Extract the (X, Y) coordinate from the center of the cell holding the provided text.  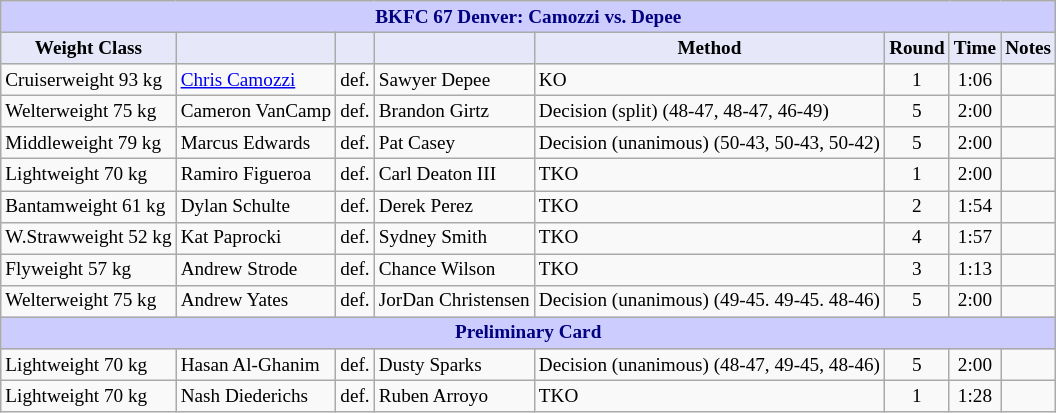
Chris Camozzi (256, 80)
Kat Paprocki (256, 238)
Cameron VanCamp (256, 111)
Pat Casey (454, 143)
1:28 (974, 396)
Time (974, 48)
Cruiserweight 93 kg (88, 80)
Decision (unanimous) (48-47, 49-45, 48-46) (709, 365)
Sydney Smith (454, 238)
Sawyer Depee (454, 80)
1:13 (974, 270)
Marcus Edwards (256, 143)
2 (918, 206)
Dylan Schulte (256, 206)
Brandon Girtz (454, 111)
Notes (1028, 48)
Ramiro Figueroa (256, 175)
Middleweight 79 kg (88, 143)
Nash Diederichs (256, 396)
Dusty Sparks (454, 365)
Ruben Arroyo (454, 396)
Decision (unanimous) (49-45. 49-45. 48-46) (709, 301)
Chance Wilson (454, 270)
Weight Class (88, 48)
1:06 (974, 80)
JorDan Christensen (454, 301)
3 (918, 270)
1:57 (974, 238)
Decision (unanimous) (50-43, 50-43, 50-42) (709, 143)
BKFC 67 Denver: Camozzi vs. Depee (528, 17)
KO (709, 80)
1:54 (974, 206)
Preliminary Card (528, 333)
Andrew Yates (256, 301)
Derek Perez (454, 206)
Carl Deaton III (454, 175)
Decision (split) (48-47, 48-47, 46-49) (709, 111)
W.Strawweight 52 kg (88, 238)
Flyweight 57 kg (88, 270)
4 (918, 238)
Hasan Al-Ghanim (256, 365)
Bantamweight 61 kg (88, 206)
Method (709, 48)
Round (918, 48)
Andrew Strode (256, 270)
